Pinpoint the cell where the given text exists, returning its (X, Y) midpoint coordinate. 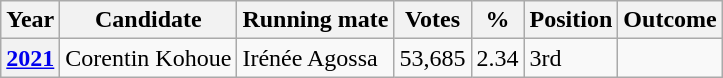
Running mate (316, 20)
Candidate (148, 20)
2.34 (498, 58)
Year (30, 20)
53,685 (432, 58)
Corentin Kohoue (148, 58)
Votes (432, 20)
Position (571, 20)
3rd (571, 58)
2021 (30, 58)
Irénée Agossa (316, 58)
% (498, 20)
Outcome (670, 20)
